Return (X, Y) of the center of cell containing provided text 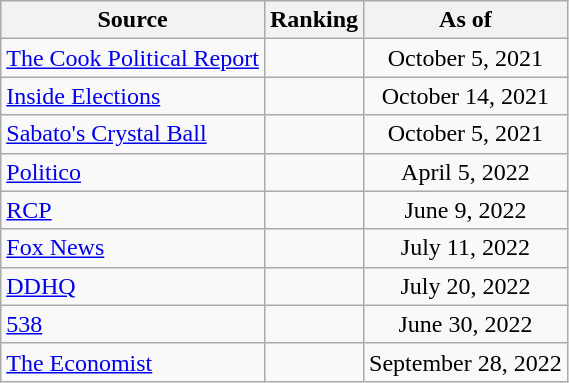
RCP (133, 210)
October 14, 2021 (466, 96)
DDHQ (133, 286)
As of (466, 20)
Source (133, 20)
April 5, 2022 (466, 172)
The Cook Political Report (133, 58)
Inside Elections (133, 96)
Fox News (133, 248)
June 9, 2022 (466, 210)
Ranking (314, 20)
June 30, 2022 (466, 324)
July 20, 2022 (466, 286)
The Economist (133, 362)
Politico (133, 172)
Sabato's Crystal Ball (133, 134)
July 11, 2022 (466, 248)
September 28, 2022 (466, 362)
538 (133, 324)
